From the cell containing the given text, extract its center point as (X, Y) coordinate. 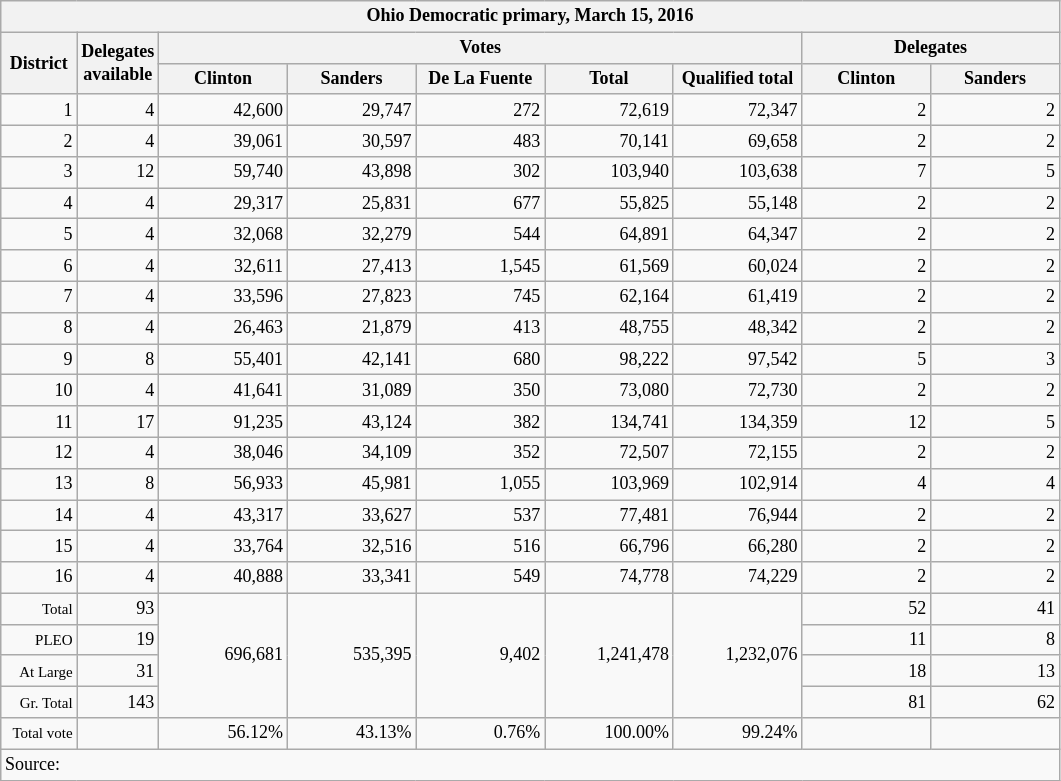
72,619 (610, 110)
40,888 (224, 578)
1 (39, 110)
19 (118, 640)
535,395 (352, 656)
Source: (530, 764)
41,641 (224, 390)
272 (480, 110)
PLEO (39, 640)
77,481 (610, 516)
677 (480, 204)
Gr. Total (39, 702)
680 (480, 360)
97,542 (738, 360)
15 (39, 546)
52 (866, 608)
352 (480, 452)
483 (480, 140)
29,317 (224, 204)
91,235 (224, 422)
25,831 (352, 204)
27,413 (352, 266)
33,341 (352, 578)
31 (118, 670)
76,944 (738, 516)
549 (480, 578)
45,981 (352, 484)
9,402 (480, 656)
72,347 (738, 110)
62 (996, 702)
6 (39, 266)
30,597 (352, 140)
39,061 (224, 140)
District (39, 63)
9 (39, 360)
56.12% (224, 734)
27,823 (352, 296)
29,747 (352, 110)
72,507 (610, 452)
38,046 (224, 452)
De La Fuente (480, 78)
62,164 (610, 296)
350 (480, 390)
33,764 (224, 546)
74,778 (610, 578)
26,463 (224, 328)
302 (480, 172)
98,222 (610, 360)
1,241,478 (610, 656)
93 (118, 608)
64,347 (738, 234)
64,891 (610, 234)
Delegates available (118, 63)
43,124 (352, 422)
1,055 (480, 484)
745 (480, 296)
18 (866, 670)
42,141 (352, 360)
21,879 (352, 328)
1,232,076 (738, 656)
At Large (39, 670)
72,730 (738, 390)
17 (118, 422)
103,940 (610, 172)
33,627 (352, 516)
143 (118, 702)
10 (39, 390)
74,229 (738, 578)
55,825 (610, 204)
55,148 (738, 204)
537 (480, 516)
32,516 (352, 546)
70,141 (610, 140)
81 (866, 702)
Ohio Democratic primary, March 15, 2016 (530, 16)
134,359 (738, 422)
32,279 (352, 234)
48,755 (610, 328)
61,419 (738, 296)
0.76% (480, 734)
69,658 (738, 140)
Votes (480, 48)
16 (39, 578)
Total vote (39, 734)
Delegates (930, 48)
103,638 (738, 172)
48,342 (738, 328)
43.13% (352, 734)
99.24% (738, 734)
66,796 (610, 546)
14 (39, 516)
100.00% (610, 734)
102,914 (738, 484)
56,933 (224, 484)
134,741 (610, 422)
382 (480, 422)
32,068 (224, 234)
33,596 (224, 296)
413 (480, 328)
34,109 (352, 452)
42,600 (224, 110)
544 (480, 234)
Qualified total (738, 78)
73,080 (610, 390)
1,545 (480, 266)
516 (480, 546)
55,401 (224, 360)
696,681 (224, 656)
72,155 (738, 452)
59,740 (224, 172)
61,569 (610, 266)
32,611 (224, 266)
41 (996, 608)
103,969 (610, 484)
31,089 (352, 390)
43,898 (352, 172)
43,317 (224, 516)
66,280 (738, 546)
60,024 (738, 266)
